Locate the cell with the specified text and output its [X, Y] center coordinate. 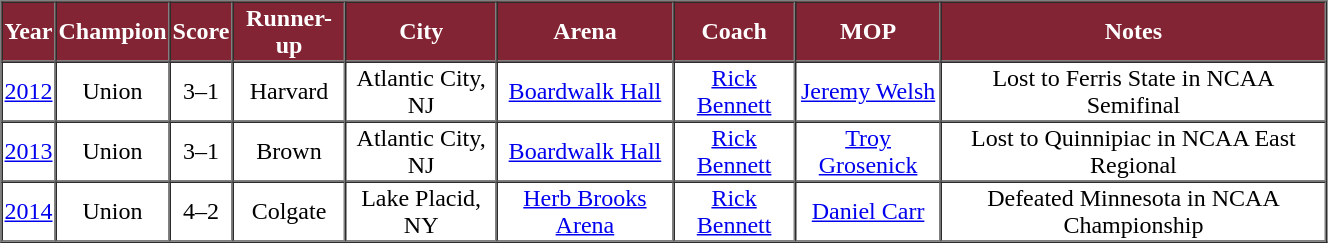
2013 [29, 152]
Runner-up [288, 32]
Notes [1134, 32]
Lost to Ferris State in NCAA Semifinal [1134, 92]
Harvard [288, 92]
2014 [29, 212]
Brown [288, 152]
Jeremy Welsh [868, 92]
Troy Grosenick [868, 152]
Daniel Carr [868, 212]
Year [29, 32]
City [422, 32]
Lost to Quinnipiac in NCAA East Regional [1134, 152]
Colgate [288, 212]
Score [202, 32]
4–2 [202, 212]
MOP [868, 32]
2012 [29, 92]
Champion [113, 32]
Defeated Minnesota in NCAA Championship [1134, 212]
Coach [734, 32]
Herb Brooks Arena [586, 212]
Lake Placid, NY [422, 212]
Arena [586, 32]
